Scan for the cell matching the given text and deliver its [x, y] coordinate at center. 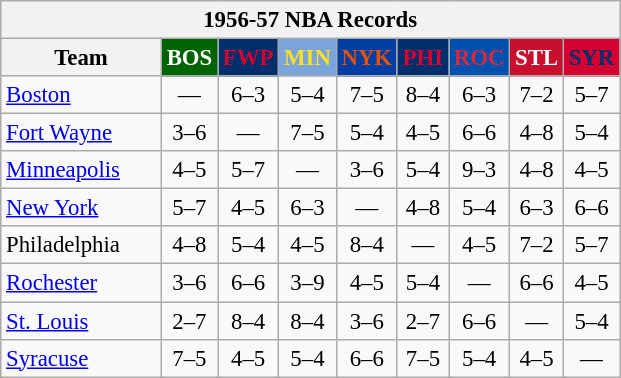
Philadelphia [82, 245]
Syracuse [82, 358]
3–9 [308, 283]
Boston [82, 95]
Rochester [82, 283]
Minneapolis [82, 170]
SYR [591, 58]
St. Louis [82, 321]
MIN [308, 58]
1956-57 NBA Records [310, 20]
Team [82, 58]
PHI [422, 58]
New York [82, 208]
FWP [248, 58]
NYK [366, 58]
BOS [189, 58]
Fort Wayne [82, 133]
ROC [478, 58]
STL [537, 58]
9–3 [478, 170]
